Identify which cell holds the provided text, then report its (x, y) central coordinate. 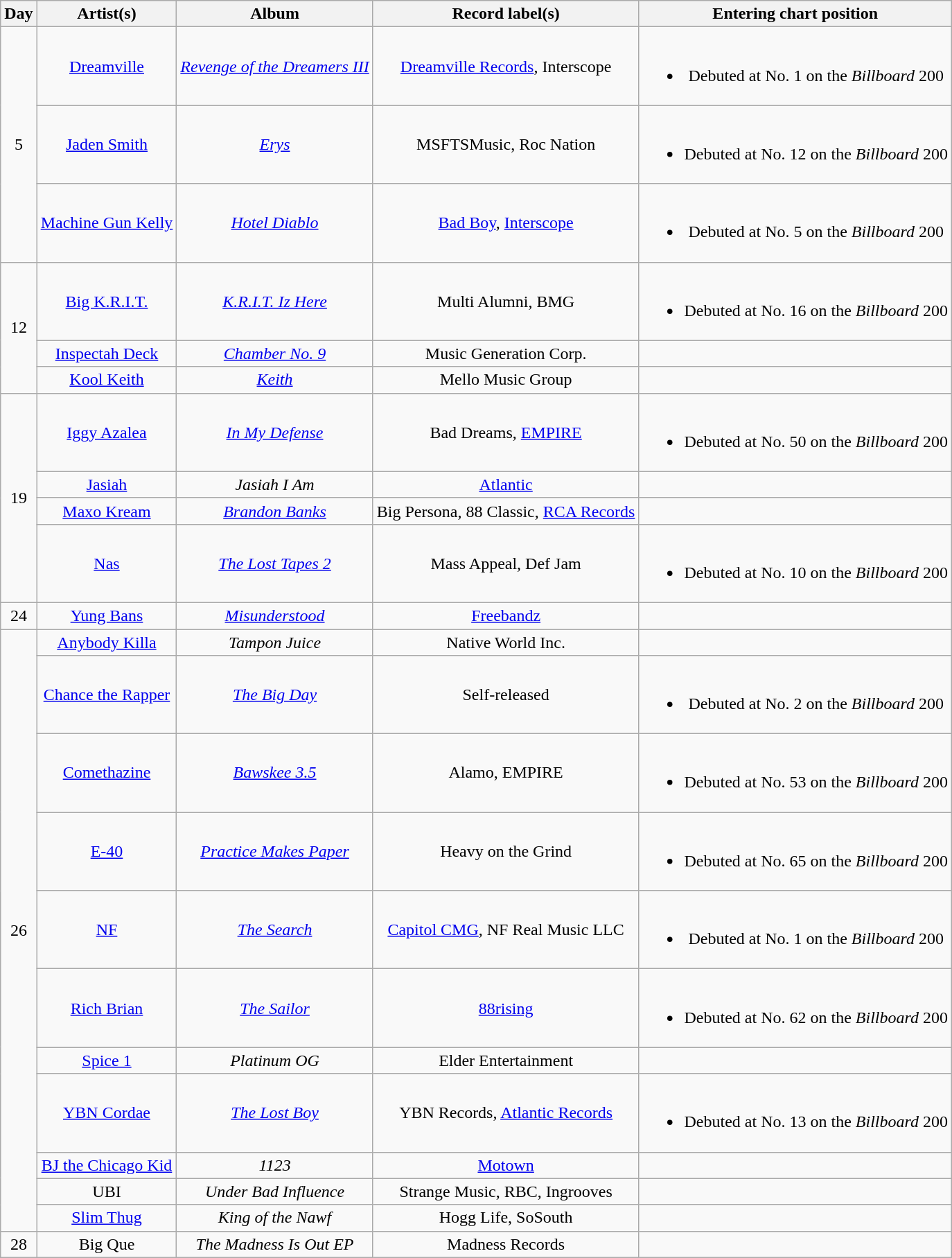
5 (19, 144)
Elder Entertainment (506, 1060)
Big K.R.I.T. (107, 301)
King of the Nawf (274, 1218)
24 (19, 615)
28 (19, 1244)
12 (19, 327)
Platinum OG (274, 1060)
Debuted at No. 2 on the Billboard 200 (795, 694)
Madness Records (506, 1244)
Dreamville (107, 67)
Dreamville Records, Interscope (506, 67)
Heavy on the Grind (506, 851)
Mello Music Group (506, 380)
Debuted at No. 12 on the Billboard 200 (795, 144)
Under Bad Influence (274, 1191)
Alamo, EMPIRE (506, 774)
Debuted at No. 5 on the Billboard 200 (795, 223)
K.R.I.T. Iz Here (274, 301)
Debuted at No. 53 on the Billboard 200 (795, 774)
Entering chart position (795, 14)
Hotel Diablo (274, 223)
Jasiah (107, 484)
YBN Records, Atlantic Records (506, 1113)
Maxo Kream (107, 511)
Jaden Smith (107, 144)
Comethazine (107, 774)
UBI (107, 1191)
Record label(s) (506, 14)
Bawskee 3.5 (274, 774)
Debuted at No. 65 on the Billboard 200 (795, 851)
Jasiah I Am (274, 484)
Revenge of the Dreamers III (274, 67)
Self-released (506, 694)
Anybody Killa (107, 643)
Debuted at No. 62 on the Billboard 200 (795, 1008)
Capitol CMG, NF Real Music LLC (506, 930)
Debuted at No. 50 on the Billboard 200 (795, 433)
Artist(s) (107, 14)
Native World Inc. (506, 643)
Music Generation Corp. (506, 353)
1123 (274, 1165)
The Lost Boy (274, 1113)
Atlantic (506, 484)
Tampon Juice (274, 643)
BJ the Chicago Kid (107, 1165)
Debuted at No. 16 on the Billboard 200 (795, 301)
Keith (274, 380)
Practice Makes Paper (274, 851)
Brandon Banks (274, 511)
Motown (506, 1165)
Hogg Life, SoSouth (506, 1218)
NF (107, 930)
Big Persona, 88 Classic, RCA Records (506, 511)
Multi Alumni, BMG (506, 301)
Erys (274, 144)
E-40 (107, 851)
The Search (274, 930)
88rising (506, 1008)
In My Defense (274, 433)
YBN Cordae (107, 1113)
The Madness Is Out EP (274, 1244)
The Sailor (274, 1008)
Yung Bans (107, 615)
MSFTSMusic, Roc Nation (506, 144)
Inspectah Deck (107, 353)
The Big Day (274, 694)
Rich Brian (107, 1008)
Freebandz (506, 615)
Day (19, 14)
Slim Thug (107, 1218)
Big Que (107, 1244)
19 (19, 498)
Machine Gun Kelly (107, 223)
Bad Boy, Interscope (506, 223)
Mass Appeal, Def Jam (506, 563)
Album (274, 14)
Iggy Azalea (107, 433)
The Lost Tapes 2 (274, 563)
Nas (107, 563)
Debuted at No. 10 on the Billboard 200 (795, 563)
Spice 1 (107, 1060)
Strange Music, RBC, Ingrooves (506, 1191)
Bad Dreams, EMPIRE (506, 433)
26 (19, 930)
Misunderstood (274, 615)
Kool Keith (107, 380)
Chamber No. 9 (274, 353)
Debuted at No. 13 on the Billboard 200 (795, 1113)
Chance the Rapper (107, 694)
